Scan for the cell matching the given text and deliver its [x, y] coordinate at center. 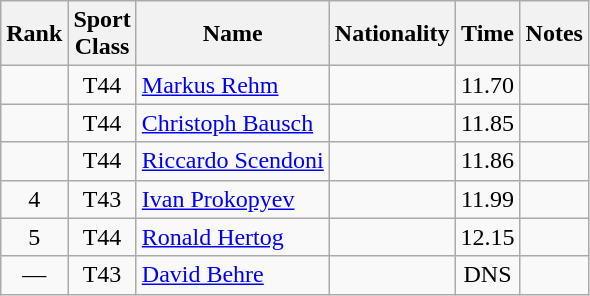
Notes [554, 34]
Markus Rehm [232, 85]
Name [232, 34]
SportClass [102, 34]
David Behre [232, 275]
11.99 [488, 199]
Rank [34, 34]
12.15 [488, 237]
Nationality [392, 34]
4 [34, 199]
DNS [488, 275]
5 [34, 237]
11.86 [488, 161]
Time [488, 34]
Ivan Prokopyev [232, 199]
— [34, 275]
Riccardo Scendoni [232, 161]
Ronald Hertog [232, 237]
11.85 [488, 123]
11.70 [488, 85]
Christoph Bausch [232, 123]
